Provide the [x, y] coordinate of the cell's center where the given text is located.  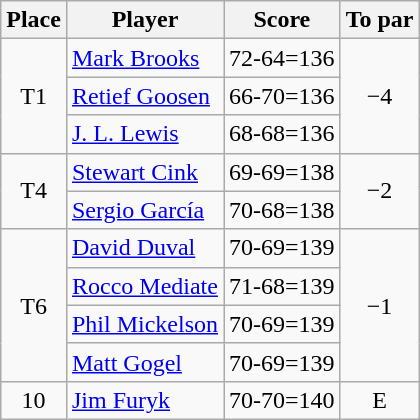
Retief Goosen [144, 96]
Rocco Mediate [144, 286]
68-68=136 [282, 134]
Score [282, 20]
T4 [34, 191]
72-64=136 [282, 58]
−2 [380, 191]
Player [144, 20]
David Duval [144, 248]
69-69=138 [282, 172]
66-70=136 [282, 96]
T6 [34, 305]
Sergio García [144, 210]
To par [380, 20]
Phil Mickelson [144, 324]
70-68=138 [282, 210]
Jim Furyk [144, 400]
−1 [380, 305]
J. L. Lewis [144, 134]
Place [34, 20]
Mark Brooks [144, 58]
Stewart Cink [144, 172]
71-68=139 [282, 286]
T1 [34, 96]
E [380, 400]
10 [34, 400]
−4 [380, 96]
Matt Gogel [144, 362]
70-70=140 [282, 400]
